Return the [x, y] coordinate for the center point of the cell that contains the specified text.  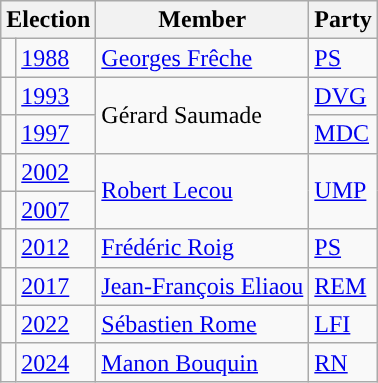
2002 [56, 172]
2012 [56, 248]
2017 [56, 286]
Jean-François Eliaou [202, 286]
RN [343, 362]
2024 [56, 362]
Robert Lecou [202, 191]
UMP [343, 191]
Frédéric Roig [202, 248]
Party [343, 20]
1997 [56, 134]
Sébastien Rome [202, 324]
LFI [343, 324]
Member [202, 20]
MDC [343, 134]
Gérard Saumade [202, 115]
Manon Bouquin [202, 362]
2007 [56, 210]
DVG [343, 96]
REM [343, 286]
1993 [56, 96]
2022 [56, 324]
Georges Frêche [202, 58]
Election [48, 20]
1988 [56, 58]
